Search for the cell housing the specified text and yield its (X, Y) center coordinate. 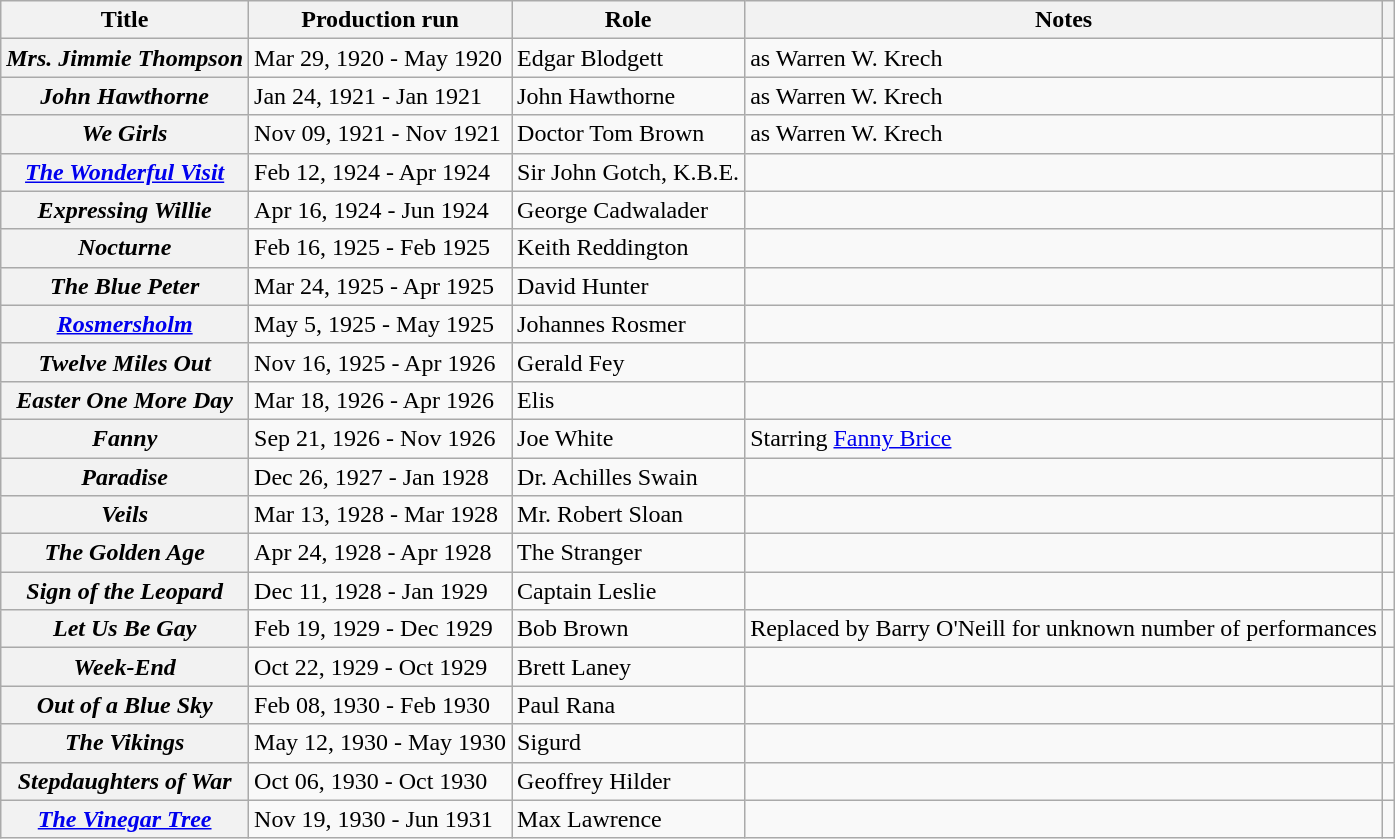
Mr. Robert Sloan (628, 515)
David Hunter (628, 286)
Apr 16, 1924 - Jun 1924 (380, 210)
Feb 19, 1929 - Dec 1929 (380, 629)
Dec 11, 1928 - Jan 1929 (380, 591)
The Vikings (125, 743)
Brett Laney (628, 667)
Mar 13, 1928 - Mar 1928 (380, 515)
Mar 24, 1925 - Apr 1925 (380, 286)
Stepdaughters of War (125, 781)
Nov 19, 1930 - Jun 1931 (380, 819)
Keith Reddington (628, 248)
Oct 06, 1930 - Oct 1930 (380, 781)
May 5, 1925 - May 1925 (380, 324)
The Vinegar Tree (125, 819)
Joe White (628, 438)
Feb 08, 1930 - Feb 1930 (380, 705)
Veils (125, 515)
Notes (1064, 20)
Elis (628, 400)
Nov 09, 1921 - Nov 1921 (380, 134)
Bob Brown (628, 629)
Paul Rana (628, 705)
Feb 12, 1924 - Apr 1924 (380, 172)
Mar 18, 1926 - Apr 1926 (380, 400)
Role (628, 20)
Sir John Gotch, K.B.E. (628, 172)
Let Us Be Gay (125, 629)
Gerald Fey (628, 362)
Mrs. Jimmie Thompson (125, 58)
Geoffrey Hilder (628, 781)
Oct 22, 1929 - Oct 1929 (380, 667)
Production run (380, 20)
We Girls (125, 134)
The Golden Age (125, 553)
Jan 24, 1921 - Jan 1921 (380, 96)
Captain Leslie (628, 591)
Sep 21, 1926 - Nov 1926 (380, 438)
Doctor Tom Brown (628, 134)
Max Lawrence (628, 819)
Replaced by Barry O'Neill for unknown number of performances (1064, 629)
Expressing Willie (125, 210)
Week-End (125, 667)
Rosmersholm (125, 324)
Sigurd (628, 743)
Dec 26, 1927 - Jan 1928 (380, 477)
George Cadwalader (628, 210)
Easter One More Day (125, 400)
Johannes Rosmer (628, 324)
The Wonderful Visit (125, 172)
Dr. Achilles Swain (628, 477)
Nov 16, 1925 - Apr 1926 (380, 362)
Fanny (125, 438)
Edgar Blodgett (628, 58)
Feb 16, 1925 - Feb 1925 (380, 248)
Twelve Miles Out (125, 362)
Starring Fanny Brice (1064, 438)
Out of a Blue Sky (125, 705)
Sign of the Leopard (125, 591)
Nocturne (125, 248)
Paradise (125, 477)
The Blue Peter (125, 286)
May 12, 1930 - May 1930 (380, 743)
Mar 29, 1920 - May 1920 (380, 58)
The Stranger (628, 553)
Apr 24, 1928 - Apr 1928 (380, 553)
Title (125, 20)
